Search for the cell housing the specified text and yield its (x, y) center coordinate. 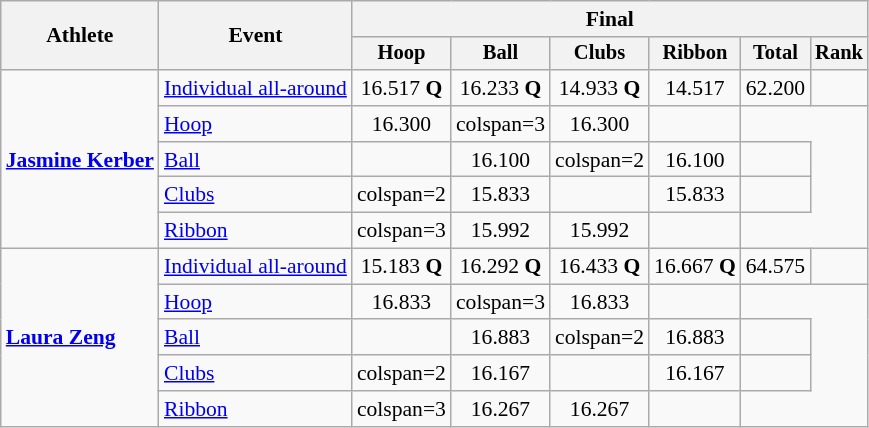
16.517 Q (402, 88)
62.200 (776, 88)
15.183 Q (402, 267)
16.233 Q (500, 88)
Rank (839, 54)
16.433 Q (600, 267)
16.667 Q (695, 267)
14.517 (695, 88)
14.933 Q (600, 88)
Total (776, 54)
Laura Zeng (80, 338)
Athlete (80, 36)
16.292 Q (500, 267)
Jasmine Kerber (80, 159)
64.575 (776, 267)
Event (256, 36)
Final (610, 19)
